Extract the (X, Y) coordinate from the center of the cell holding the provided text.  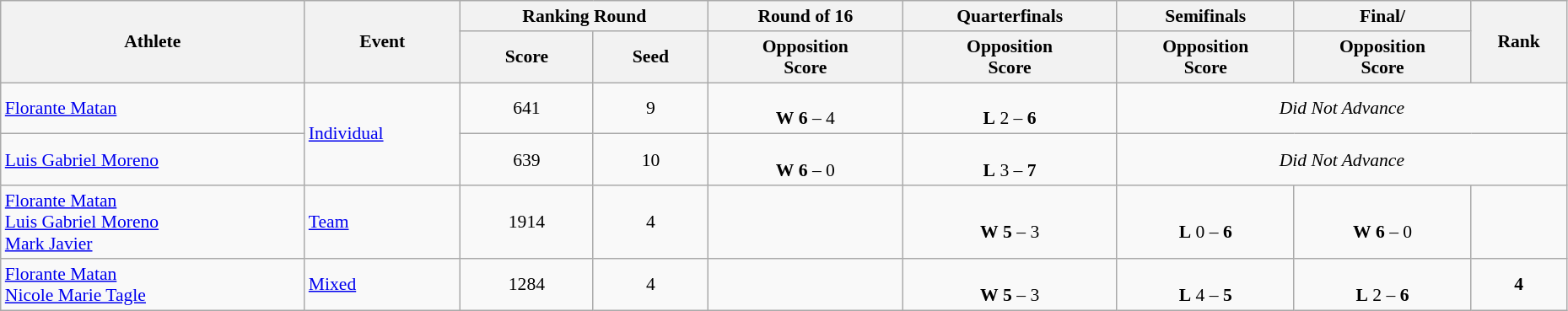
Semifinals (1205, 16)
Florante Matan (153, 108)
W 6 – 4 (806, 108)
Quarterfinals (1010, 16)
Florante MatanLuis Gabriel MorenoMark Javier (153, 223)
639 (526, 160)
L 3 – 7 (1010, 160)
Florante MatanNicole Marie Tagle (153, 285)
Athlete (153, 42)
L 4 – 5 (1205, 285)
9 (651, 108)
Rank (1518, 42)
Seed (651, 57)
Round of 16 (806, 16)
641 (526, 108)
Event (383, 42)
Luis Gabriel Moreno (153, 160)
10 (651, 160)
Mixed (383, 285)
1284 (526, 285)
1914 (526, 223)
Team (383, 223)
Ranking Round (585, 16)
L 0 – 6 (1205, 223)
Final/ (1382, 16)
Individual (383, 134)
Score (526, 57)
